Extract the [x, y] coordinate from the center of the cell holding the provided text.  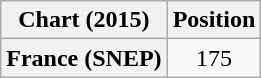
Chart (2015) [84, 20]
Position [214, 20]
France (SNEP) [84, 58]
175 [214, 58]
